Pinpoint the cell where the given text exists, returning its [x, y] midpoint coordinate. 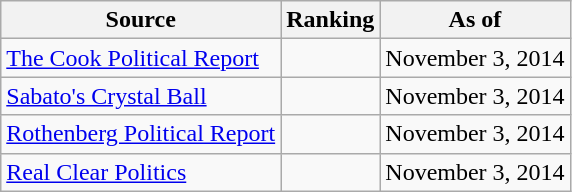
Sabato's Crystal Ball [141, 96]
Source [141, 20]
The Cook Political Report [141, 58]
As of [475, 20]
Real Clear Politics [141, 172]
Ranking [330, 20]
Rothenberg Political Report [141, 134]
